Find where the given text appears and provide that cell's center as (x, y) coordinate. 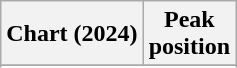
Chart (2024) (72, 34)
Peakposition (189, 34)
